Find where the given text appears and provide that cell's center as (X, Y) coordinate. 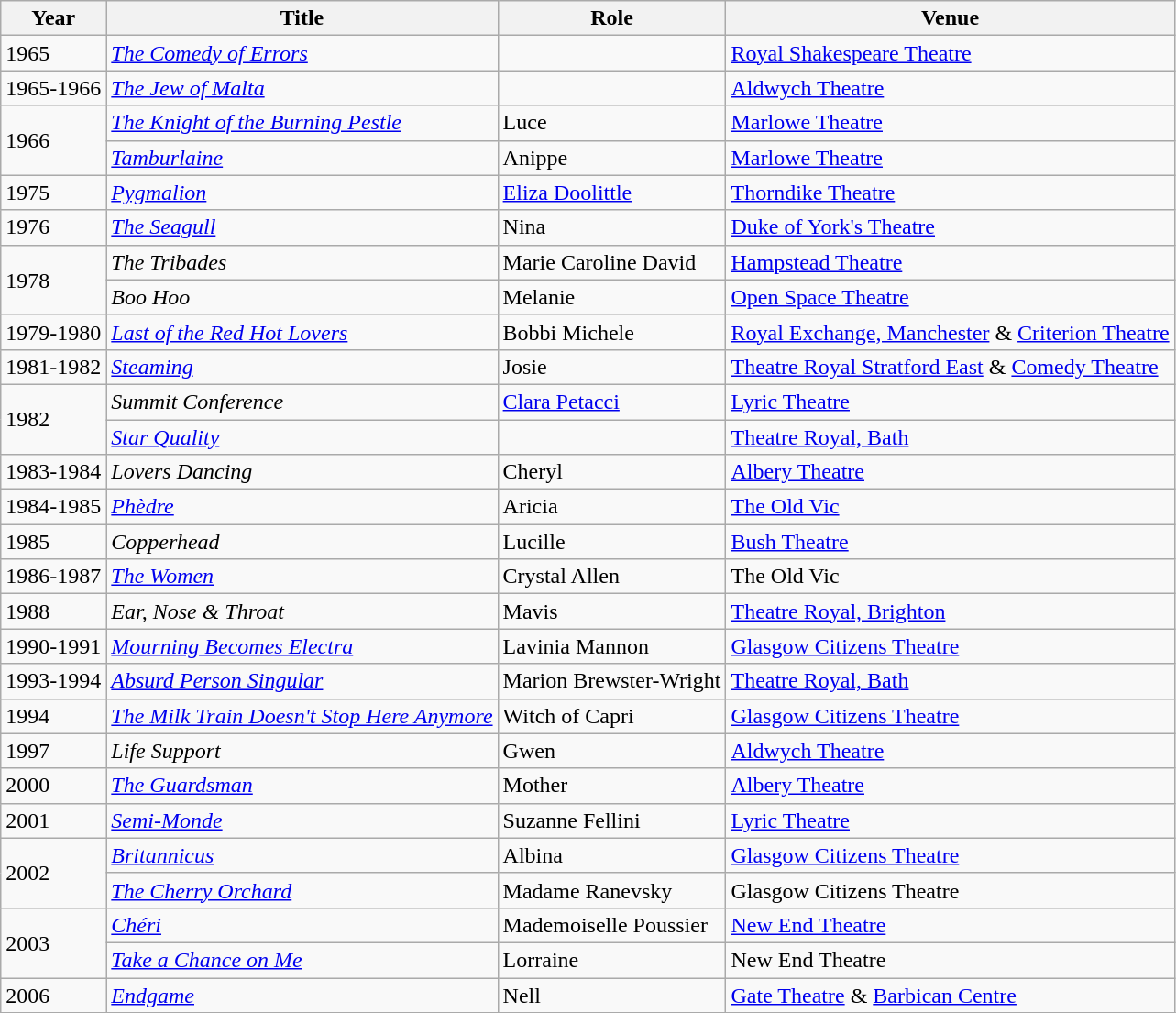
Open Space Theatre (950, 297)
Lorraine (612, 960)
Boo Hoo (302, 297)
1997 (53, 751)
The Women (302, 577)
The Knight of the Burning Pestle (302, 123)
1965 (53, 53)
Pygmalion (302, 193)
Aricia (612, 507)
Year (53, 18)
1982 (53, 419)
1994 (53, 716)
Suzanne Fellini (612, 820)
Luce (612, 123)
2003 (53, 942)
Marie Caroline David (612, 262)
The Tribades (302, 262)
Hampstead Theatre (950, 262)
Bush Theatre (950, 542)
2006 (53, 995)
2002 (53, 873)
Chéri (302, 925)
1975 (53, 193)
Royal Exchange, Manchester & Criterion Theatre (950, 332)
Lovers Dancing (302, 472)
Bobbi Michele (612, 332)
Mourning Becomes Electra (302, 646)
Melanie (612, 297)
Cheryl (612, 472)
1981-1982 (53, 367)
Summit Conference (302, 402)
Absurd Person Singular (302, 681)
Steaming (302, 367)
Duke of York's Theatre (950, 227)
Theatre Royal Stratford East & Comedy Theatre (950, 367)
Thorndike Theatre (950, 193)
Gate Theatre & Barbican Centre (950, 995)
Witch of Capri (612, 716)
1993-1994 (53, 681)
1986-1987 (53, 577)
1990-1991 (53, 646)
Anippe (612, 158)
Venue (950, 18)
Marion Brewster-Wright (612, 681)
Royal Shakespeare Theatre (950, 53)
Mother (612, 786)
1985 (53, 542)
Lavinia Mannon (612, 646)
Phèdre (302, 507)
2001 (53, 820)
Role (612, 18)
Title (302, 18)
Crystal Allen (612, 577)
Take a Chance on Me (302, 960)
The Cherry Orchard (302, 890)
Nell (612, 995)
Eliza Doolittle (612, 193)
Theatre Royal, Brighton (950, 611)
Last of the Red Hot Lovers (302, 332)
Star Quality (302, 437)
Britannicus (302, 855)
Copperhead (302, 542)
1966 (53, 140)
Lucille (612, 542)
Mavis (612, 611)
Josie (612, 367)
1988 (53, 611)
Albina (612, 855)
1984-1985 (53, 507)
1978 (53, 280)
Semi-Monde (302, 820)
Tamburlaine (302, 158)
Ear, Nose & Throat (302, 611)
1983-1984 (53, 472)
Clara Petacci (612, 402)
Mademoiselle Poussier (612, 925)
Endgame (302, 995)
1979-1980 (53, 332)
The Guardsman (302, 786)
The Milk Train Doesn't Stop Here Anymore (302, 716)
Nina (612, 227)
Gwen (612, 751)
The Comedy of Errors (302, 53)
Life Support (302, 751)
Madame Ranevsky (612, 890)
The Jew of Malta (302, 88)
1965-1966 (53, 88)
2000 (53, 786)
1976 (53, 227)
The Seagull (302, 227)
